Return [X, Y] of the center of cell containing provided text 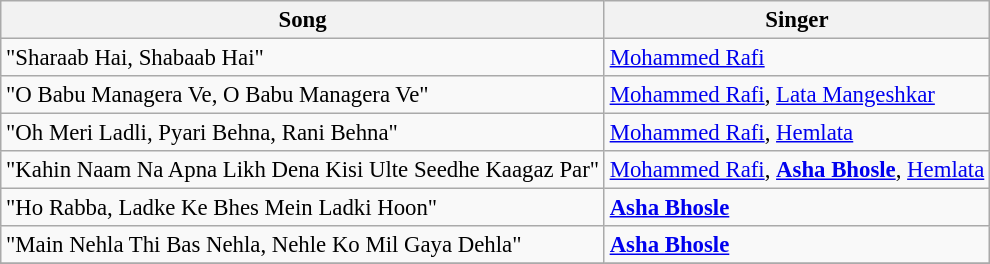
Mohammed Rafi, Lata Mangeshkar [796, 95]
Mohammed Rafi [796, 58]
"O Babu Managera Ve, O Babu Managera Ve" [303, 95]
"Ho Rabba, Ladke Ke Bhes Mein Ladki Hoon" [303, 208]
"Oh Meri Ladli, Pyari Behna, Rani Behna" [303, 133]
"Kahin Naam Na Apna Likh Dena Kisi Ulte Seedhe Kaagaz Par" [303, 170]
"Main Nehla Thi Bas Nehla, Nehle Ko Mil Gaya Dehla" [303, 245]
Mohammed Rafi, Hemlata [796, 133]
Song [303, 20]
Singer [796, 20]
"Sharaab Hai, Shabaab Hai" [303, 58]
Mohammed Rafi, Asha Bhosle, Hemlata [796, 170]
